Scan for the cell matching the given text and deliver its [X, Y] coordinate at center. 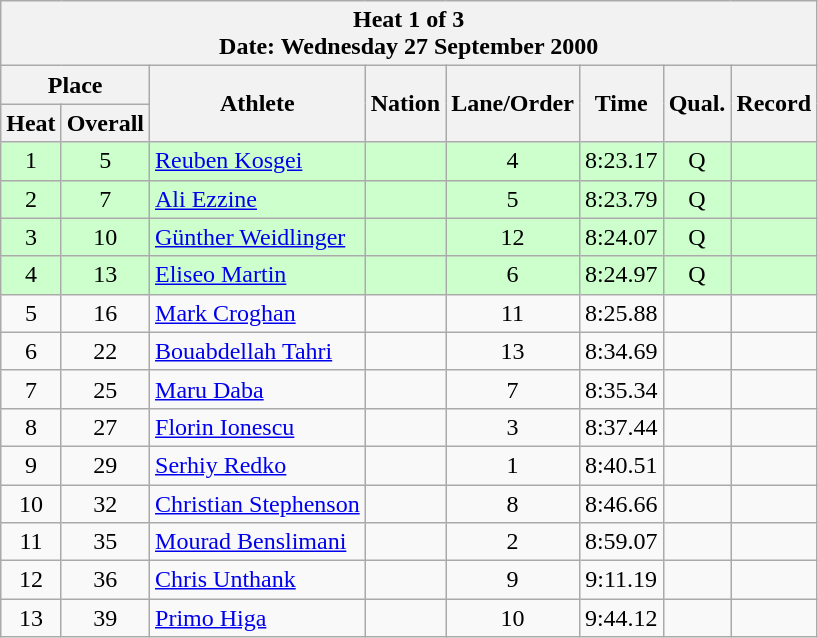
Time [621, 104]
22 [105, 351]
8:40.51 [621, 465]
Maru Daba [258, 389]
Heat [31, 123]
35 [105, 542]
8:24.07 [621, 237]
Mourad Benslimani [258, 542]
Günther Weidlinger [258, 237]
Chris Unthank [258, 580]
36 [105, 580]
Nation [405, 104]
Primo Higa [258, 618]
Christian Stephenson [258, 503]
Bouabdellah Tahri [258, 351]
8:24.97 [621, 275]
8:25.88 [621, 313]
16 [105, 313]
Mark Croghan [258, 313]
Florin Ionescu [258, 427]
39 [105, 618]
Lane/Order [513, 104]
Athlete [258, 104]
8:35.34 [621, 389]
8:59.07 [621, 542]
Record [774, 104]
27 [105, 427]
8:46.66 [621, 503]
Eliseo Martin [258, 275]
Serhiy Redko [258, 465]
Reuben Kosgei [258, 161]
9:11.19 [621, 580]
8:37.44 [621, 427]
25 [105, 389]
8:23.17 [621, 161]
Ali Ezzine [258, 199]
Qual. [697, 104]
8:34.69 [621, 351]
Overall [105, 123]
32 [105, 503]
29 [105, 465]
Place [76, 85]
8:23.79 [621, 199]
9:44.12 [621, 618]
Heat 1 of 3 Date: Wednesday 27 September 2000 [409, 34]
